Return the (X, Y) coordinate for the center point of the cell that contains the specified text.  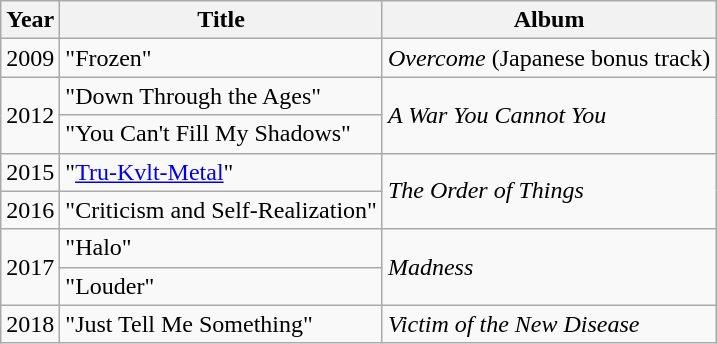
Overcome (Japanese bonus track) (548, 58)
"You Can't Fill My Shadows" (222, 134)
"Halo" (222, 248)
2009 (30, 58)
"Criticism and Self-Realization" (222, 210)
Year (30, 20)
"Frozen" (222, 58)
Album (548, 20)
A War You Cannot You (548, 115)
The Order of Things (548, 191)
Title (222, 20)
2015 (30, 172)
Madness (548, 267)
"Just Tell Me Something" (222, 324)
Victim of the New Disease (548, 324)
"Louder" (222, 286)
2016 (30, 210)
2012 (30, 115)
2018 (30, 324)
2017 (30, 267)
"Tru-Kvlt-Metal" (222, 172)
"Down Through the Ages" (222, 96)
